Determine the [x, y] coordinate at the center of the cell enclosing the given text.  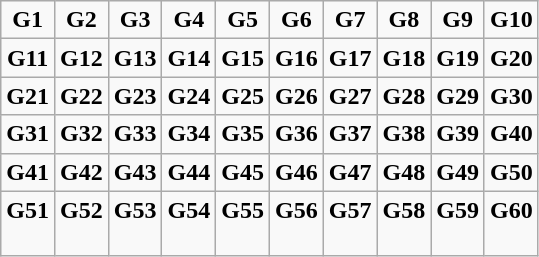
G2 [81, 20]
G32 [81, 134]
G41 [28, 172]
G1 [28, 20]
G20 [511, 58]
G9 [458, 20]
G38 [404, 134]
G23 [135, 96]
G4 [189, 20]
G45 [243, 172]
G47 [350, 172]
G44 [189, 172]
G43 [135, 172]
G33 [135, 134]
G36 [296, 134]
G18 [404, 58]
G59 [458, 224]
G58 [404, 224]
G57 [350, 224]
G46 [296, 172]
G29 [458, 96]
G39 [458, 134]
G42 [81, 172]
G14 [189, 58]
G6 [296, 20]
G21 [28, 96]
G50 [511, 172]
G26 [296, 96]
G3 [135, 20]
G16 [296, 58]
G53 [135, 224]
G12 [81, 58]
G54 [189, 224]
G27 [350, 96]
G55 [243, 224]
G37 [350, 134]
G31 [28, 134]
G60 [511, 224]
G13 [135, 58]
G11 [28, 58]
G28 [404, 96]
G15 [243, 58]
G8 [404, 20]
G30 [511, 96]
G5 [243, 20]
G56 [296, 224]
G24 [189, 96]
G40 [511, 134]
G22 [81, 96]
G7 [350, 20]
G52 [81, 224]
G10 [511, 20]
G48 [404, 172]
G34 [189, 134]
G35 [243, 134]
G51 [28, 224]
G49 [458, 172]
G25 [243, 96]
G17 [350, 58]
G19 [458, 58]
